Detect which cell encompasses the target text, then output its (x, y) center coordinate. 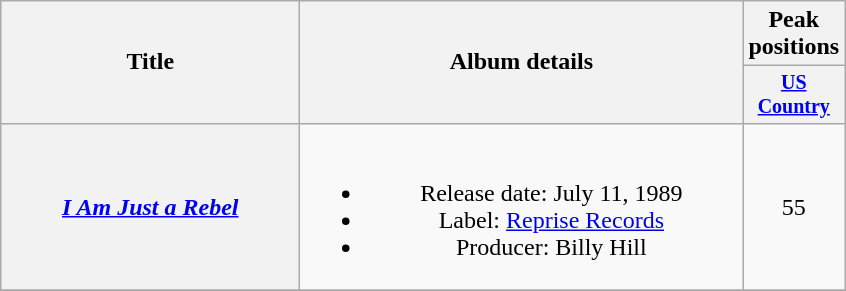
55 (794, 206)
I Am Just a Rebel (150, 206)
US Country (794, 94)
Peak positions (794, 34)
Title (150, 62)
Album details (522, 62)
Release date: July 11, 1989Label: Reprise RecordsProducer: Billy Hill (522, 206)
